Determine the [x, y] coordinate at the center of the cell enclosing the given text.  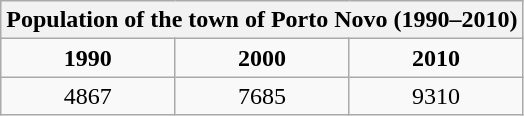
4867 [88, 96]
2010 [436, 58]
1990 [88, 58]
9310 [436, 96]
7685 [262, 96]
Population of the town of Porto Novo (1990–2010) [262, 20]
2000 [262, 58]
